Locate the cell with the specified text and output its (X, Y) center coordinate. 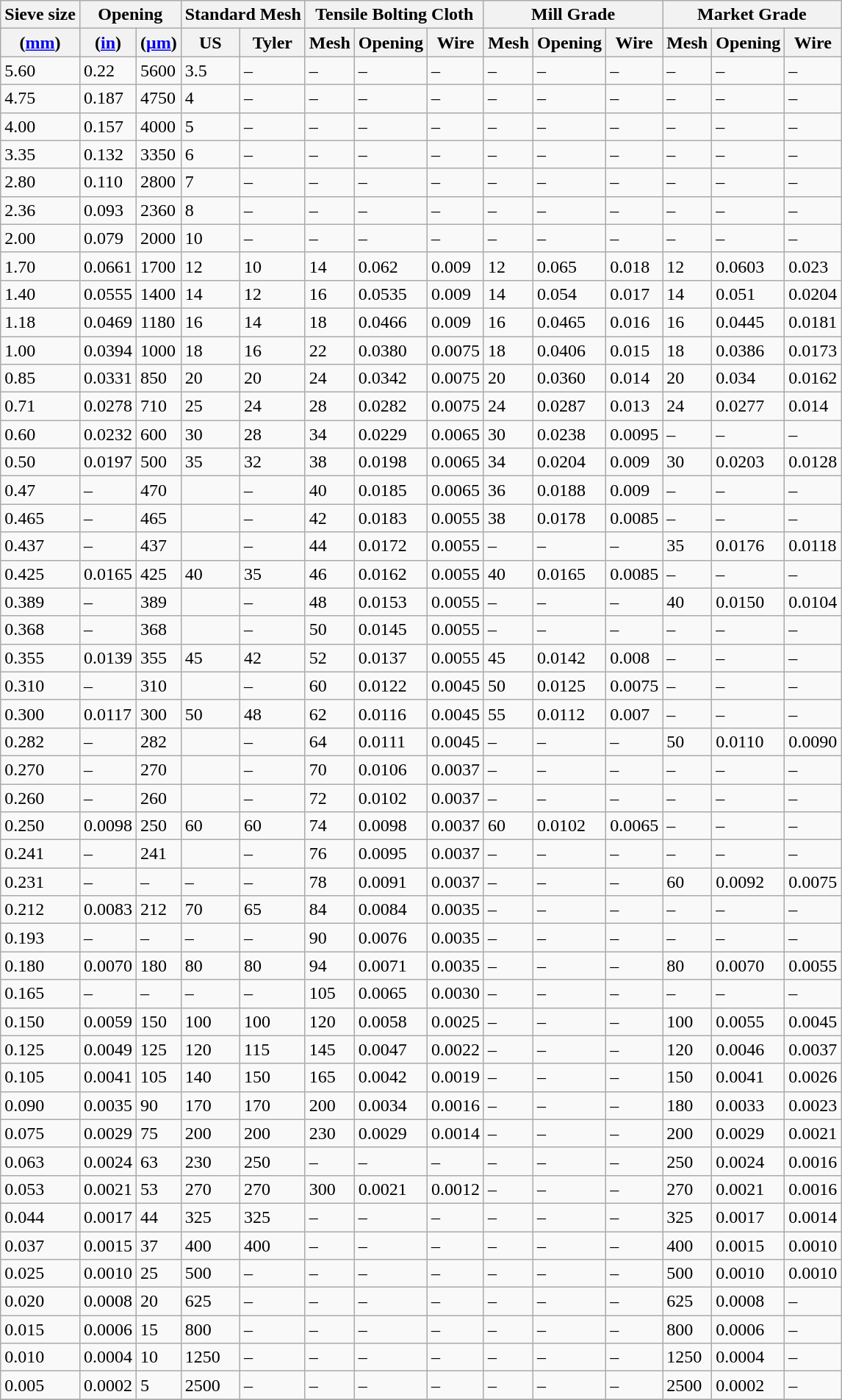
0.0331 (107, 378)
0.0012 (456, 1189)
0.0386 (748, 351)
0.0122 (391, 686)
5600 (159, 71)
0.157 (107, 126)
0.0058 (391, 1022)
710 (159, 406)
(μm) (159, 43)
1180 (159, 322)
125 (159, 1049)
0.105 (40, 1077)
0.425 (40, 574)
Market Grade (752, 15)
310 (159, 686)
0.0106 (391, 769)
0.065 (570, 266)
0.0183 (391, 518)
2800 (159, 182)
0.0083 (107, 910)
3350 (159, 154)
1.70 (40, 266)
0.50 (40, 462)
0.020 (40, 1302)
600 (159, 434)
4.75 (40, 98)
0.0128 (813, 462)
0.0535 (391, 294)
0.0469 (107, 322)
22 (329, 351)
4 (210, 98)
0.0042 (391, 1077)
0.044 (40, 1217)
8 (210, 210)
15 (159, 1329)
Standard Mesh (242, 15)
Tensile Bolting Cloth (394, 15)
0.0232 (107, 434)
0.165 (40, 994)
0.0046 (748, 1049)
7 (210, 182)
115 (272, 1049)
0.0173 (813, 351)
Sieve size (40, 15)
0.0030 (456, 994)
0.0188 (570, 490)
2360 (159, 210)
94 (329, 966)
0.0380 (391, 351)
0.60 (40, 434)
4.00 (40, 126)
0.0118 (813, 546)
0.051 (748, 294)
0.005 (40, 1385)
52 (329, 658)
64 (329, 742)
0.0238 (570, 434)
0.187 (107, 98)
0.250 (40, 826)
0.0112 (570, 714)
0.465 (40, 518)
0.0026 (813, 1077)
212 (159, 910)
0.013 (635, 406)
0.090 (40, 1105)
368 (159, 630)
US (210, 43)
0.193 (40, 938)
0.063 (40, 1161)
0.0025 (456, 1022)
850 (159, 378)
78 (329, 882)
0.310 (40, 686)
0.368 (40, 630)
4750 (159, 98)
0.0076 (391, 938)
282 (159, 742)
0.0360 (570, 378)
165 (329, 1077)
0.0277 (748, 406)
0.062 (391, 266)
0.0197 (107, 462)
1700 (159, 266)
0.018 (635, 266)
0.180 (40, 966)
0.0176 (748, 546)
0.0019 (456, 1077)
0.0116 (391, 714)
465 (159, 518)
0.0090 (813, 742)
1400 (159, 294)
0.0084 (391, 910)
0.47 (40, 490)
0.0229 (391, 434)
0.093 (107, 210)
260 (159, 797)
0.71 (40, 406)
389 (159, 602)
0.132 (107, 154)
3.35 (40, 154)
0.0406 (570, 351)
0.0181 (813, 322)
74 (329, 826)
355 (159, 658)
0.0198 (391, 462)
0.075 (40, 1133)
0.355 (40, 658)
76 (329, 854)
4000 (159, 126)
0.0059 (107, 1022)
0.0178 (570, 518)
75 (159, 1133)
0.0287 (570, 406)
0.0117 (107, 714)
1.40 (40, 294)
0.0145 (391, 630)
0.079 (107, 238)
0.034 (748, 378)
55 (508, 714)
0.0394 (107, 351)
0.212 (40, 910)
0.016 (635, 322)
0.389 (40, 602)
0.017 (635, 294)
0.008 (635, 658)
0.150 (40, 1022)
0.0555 (107, 294)
0.0137 (391, 658)
1.18 (40, 322)
0.037 (40, 1246)
2.00 (40, 238)
140 (210, 1077)
0.007 (635, 714)
0.0071 (391, 966)
0.0092 (748, 882)
53 (159, 1189)
0.0047 (391, 1049)
0.260 (40, 797)
65 (272, 910)
0.0022 (456, 1049)
0.0185 (391, 490)
(mm) (40, 43)
0.0466 (391, 322)
Mill Grade (573, 15)
0.0465 (570, 322)
470 (159, 490)
145 (329, 1049)
0.0282 (391, 406)
0.054 (570, 294)
0.0104 (813, 602)
0.0034 (391, 1105)
0.0023 (813, 1105)
2.36 (40, 210)
425 (159, 574)
0.231 (40, 882)
0.85 (40, 378)
84 (329, 910)
0.0049 (107, 1049)
0.010 (40, 1357)
241 (159, 854)
0.0661 (107, 266)
0.0033 (748, 1105)
1000 (159, 351)
0.025 (40, 1274)
0.0111 (391, 742)
72 (329, 797)
3.5 (210, 71)
437 (159, 546)
0.0142 (570, 658)
0.270 (40, 769)
0.0110 (748, 742)
5.60 (40, 71)
0.053 (40, 1189)
0.0091 (391, 882)
0.0342 (391, 378)
0.300 (40, 714)
0.0203 (748, 462)
46 (329, 574)
63 (159, 1161)
0.241 (40, 854)
0.0125 (570, 686)
0.22 (107, 71)
0.125 (40, 1049)
36 (508, 490)
1.00 (40, 351)
0.282 (40, 742)
0.0445 (748, 322)
6 (210, 154)
0.023 (813, 266)
0.0153 (391, 602)
0.0172 (391, 546)
32 (272, 462)
0.0603 (748, 266)
0.110 (107, 182)
(in) (107, 43)
2000 (159, 238)
37 (159, 1246)
62 (329, 714)
Tyler (272, 43)
0.0150 (748, 602)
0.0139 (107, 658)
0.0278 (107, 406)
0.437 (40, 546)
2.80 (40, 182)
